Search for the cell housing the specified text and yield its [x, y] center coordinate. 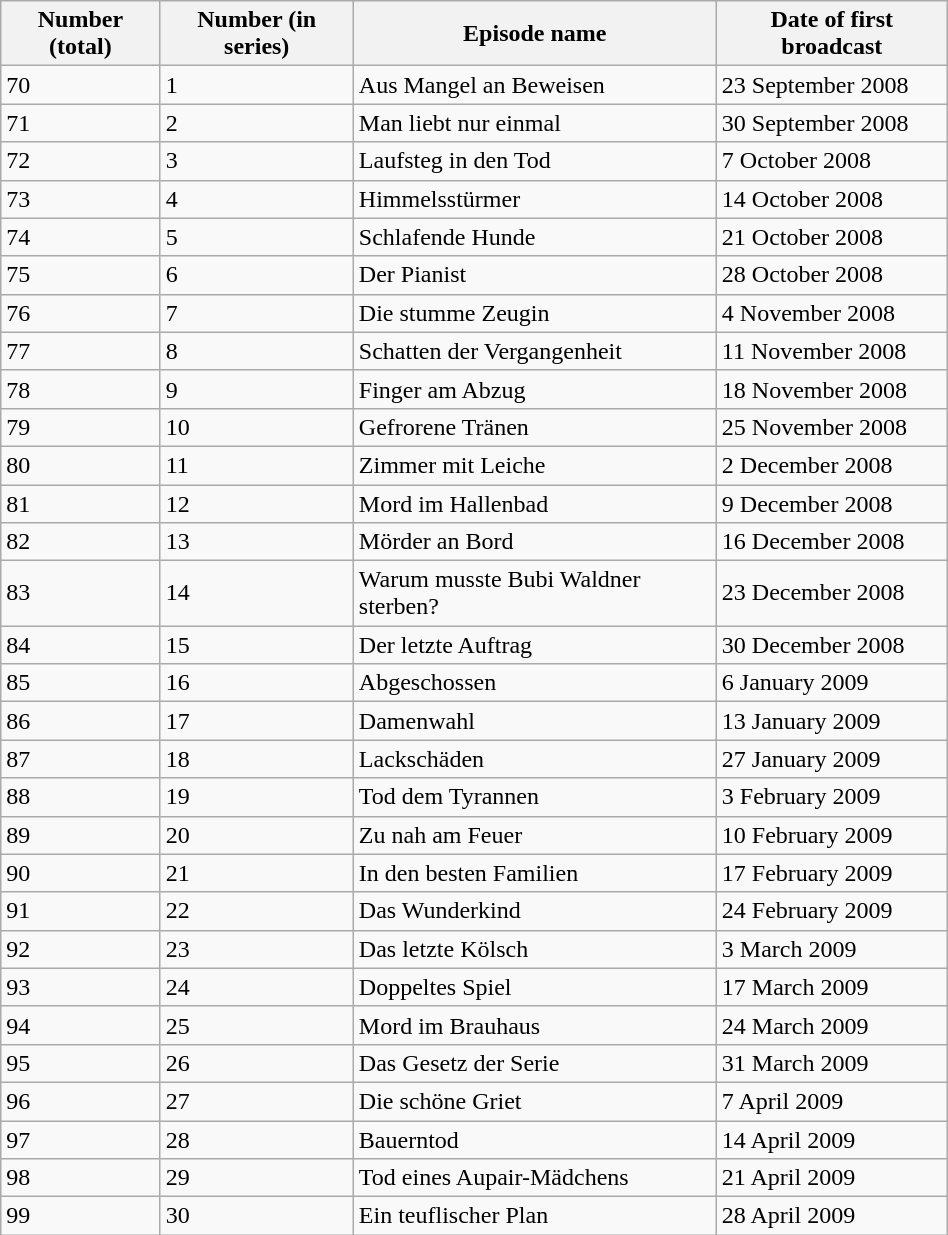
88 [80, 797]
5 [256, 237]
7 [256, 313]
Gefrorene Tränen [534, 427]
82 [80, 542]
29 [256, 1178]
Der Pianist [534, 275]
26 [256, 1063]
94 [80, 1025]
21 October 2008 [832, 237]
98 [80, 1178]
93 [80, 987]
81 [80, 503]
Laufsteg in den Tod [534, 161]
27 [256, 1101]
90 [80, 873]
83 [80, 594]
23 December 2008 [832, 594]
Zimmer mit Leiche [534, 465]
Doppeltes Spiel [534, 987]
24 [256, 987]
10 [256, 427]
86 [80, 721]
1 [256, 85]
28 October 2008 [832, 275]
Number (in series) [256, 34]
12 [256, 503]
20 [256, 835]
Mörder an Bord [534, 542]
76 [80, 313]
Ein teuflischer Plan [534, 1216]
3 [256, 161]
28 [256, 1139]
85 [80, 683]
Die schöne Griet [534, 1101]
6 [256, 275]
2 [256, 123]
24 February 2009 [832, 911]
17 [256, 721]
Schatten der Vergangenheit [534, 351]
7 April 2009 [832, 1101]
Number (total) [80, 34]
14 [256, 594]
2 December 2008 [832, 465]
14 April 2009 [832, 1139]
16 December 2008 [832, 542]
21 [256, 873]
Date of first broadcast [832, 34]
19 [256, 797]
Mord im Hallenbad [534, 503]
Mord im Brauhaus [534, 1025]
4 November 2008 [832, 313]
91 [80, 911]
78 [80, 389]
77 [80, 351]
30 [256, 1216]
27 January 2009 [832, 759]
23 [256, 949]
Zu nah am Feuer [534, 835]
Bauerntod [534, 1139]
In den besten Familien [534, 873]
13 [256, 542]
Finger am Abzug [534, 389]
95 [80, 1063]
Warum musste Bubi Waldner sterben? [534, 594]
9 [256, 389]
Schlafende Hunde [534, 237]
89 [80, 835]
Die stumme Zeugin [534, 313]
17 February 2009 [832, 873]
73 [80, 199]
Das Gesetz der Serie [534, 1063]
97 [80, 1139]
4 [256, 199]
30 September 2008 [832, 123]
10 February 2009 [832, 835]
3 March 2009 [832, 949]
Das letzte Kölsch [534, 949]
6 January 2009 [832, 683]
Himmelsstürmer [534, 199]
84 [80, 645]
Abgeschossen [534, 683]
18 November 2008 [832, 389]
25 November 2008 [832, 427]
Episode name [534, 34]
15 [256, 645]
31 March 2009 [832, 1063]
80 [80, 465]
18 [256, 759]
17 March 2009 [832, 987]
Lackschäden [534, 759]
71 [80, 123]
Man liebt nur einmal [534, 123]
79 [80, 427]
7 October 2008 [832, 161]
13 January 2009 [832, 721]
Tod dem Tyrannen [534, 797]
11 November 2008 [832, 351]
14 October 2008 [832, 199]
99 [80, 1216]
8 [256, 351]
Aus Mangel an Beweisen [534, 85]
3 February 2009 [832, 797]
87 [80, 759]
72 [80, 161]
9 December 2008 [832, 503]
23 September 2008 [832, 85]
Der letzte Auftrag [534, 645]
74 [80, 237]
11 [256, 465]
70 [80, 85]
21 April 2009 [832, 1178]
92 [80, 949]
75 [80, 275]
22 [256, 911]
Damenwahl [534, 721]
16 [256, 683]
24 March 2009 [832, 1025]
30 December 2008 [832, 645]
Das Wunderkind [534, 911]
Tod eines Aupair-Mädchens [534, 1178]
28 April 2009 [832, 1216]
25 [256, 1025]
96 [80, 1101]
